For the text-containing cell, return its midpoint in (x, y) coordinate format. 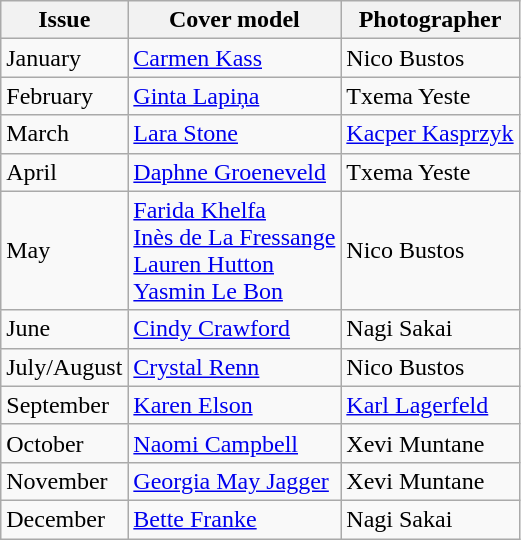
Karen Elson (234, 405)
March (64, 134)
Cindy Crawford (234, 329)
Lara Stone (234, 134)
January (64, 58)
June (64, 329)
Issue (64, 20)
Bette Franke (234, 519)
July/August (64, 367)
October (64, 443)
May (64, 250)
February (64, 96)
Carmen Kass (234, 58)
Georgia May Jagger (234, 481)
Kacper Kasprzyk (430, 134)
Cover model (234, 20)
Karl Lagerfeld (430, 405)
Daphne Groeneveld (234, 172)
Photographer (430, 20)
Crystal Renn (234, 367)
December (64, 519)
September (64, 405)
Naomi Campbell (234, 443)
Farida KhelfaInès de La FressangeLauren HuttonYasmin Le Bon (234, 250)
November (64, 481)
April (64, 172)
Ginta Lapiņa (234, 96)
